Determine the (X, Y) coordinate at the center of the cell enclosing the given text.  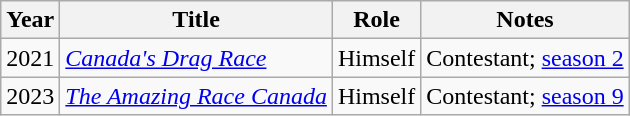
Canada's Drag Race (196, 58)
Title (196, 20)
Notes (525, 20)
2021 (30, 58)
Contestant; season 9 (525, 96)
Role (376, 20)
The Amazing Race Canada (196, 96)
Contestant; season 2 (525, 58)
2023 (30, 96)
Year (30, 20)
